Identify which cell holds the provided text, then report its [X, Y] central coordinate. 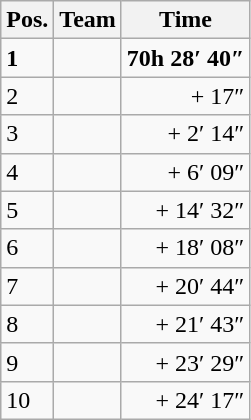
Team [88, 20]
6 [28, 248]
+ 17″ [185, 96]
+ 14′ 32″ [185, 210]
10 [28, 400]
+ 21′ 43″ [185, 324]
9 [28, 362]
70h 28′ 40″ [185, 58]
Pos. [28, 20]
3 [28, 134]
+ 6′ 09″ [185, 172]
+ 18′ 08″ [185, 248]
+ 20′ 44″ [185, 286]
5 [28, 210]
2 [28, 96]
+ 24′ 17″ [185, 400]
8 [28, 324]
Time [185, 20]
4 [28, 172]
1 [28, 58]
+ 2′ 14″ [185, 134]
7 [28, 286]
+ 23′ 29″ [185, 362]
